Scan for the cell matching the given text and deliver its (X, Y) coordinate at center. 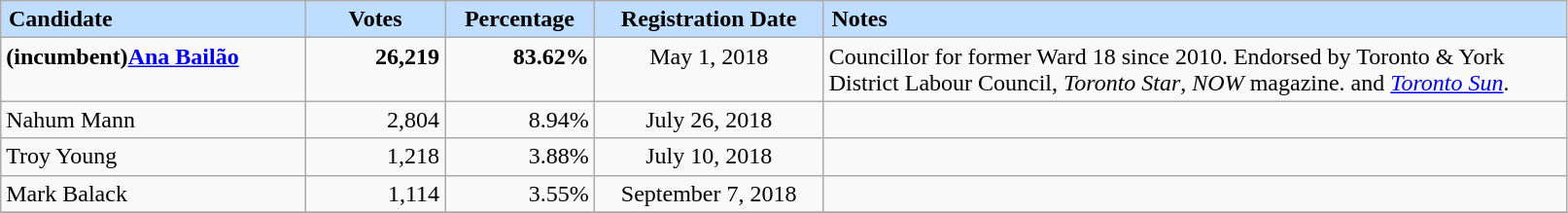
Notes (1195, 19)
Percentage (520, 19)
1,218 (375, 157)
Votes (375, 19)
Nahum Mann (154, 120)
Councillor for former Ward 18 since 2010. Endorsed by Toronto & York District Labour Council, Toronto Star, NOW magazine. and Toronto Sun. (1195, 70)
July 26, 2018 (709, 120)
3.55% (520, 194)
Candidate (154, 19)
83.62% (520, 70)
May 1, 2018 (709, 70)
8.94% (520, 120)
1,114 (375, 194)
July 10, 2018 (709, 157)
3.88% (520, 157)
2,804 (375, 120)
September 7, 2018 (709, 194)
(incumbent)Ana Bailão (154, 70)
26,219 (375, 70)
Registration Date (709, 19)
Troy Young (154, 157)
Mark Balack (154, 194)
